From the cell containing the given text, extract its center point as (X, Y) coordinate. 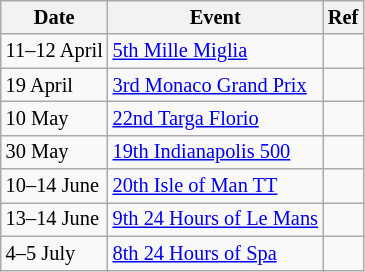
30 May (54, 152)
Date (54, 17)
3rd Monaco Grand Prix (216, 85)
4–5 July (54, 253)
10–14 June (54, 186)
20th Isle of Man TT (216, 186)
19th Indianapolis 500 (216, 152)
11–12 April (54, 51)
19 April (54, 85)
10 May (54, 118)
8th 24 Hours of Spa (216, 253)
13–14 June (54, 219)
Ref (343, 17)
5th Mille Miglia (216, 51)
Event (216, 17)
22nd Targa Florio (216, 118)
9th 24 Hours of Le Mans (216, 219)
